Output the (x, y) coordinate of the center of the cell containing the given text.  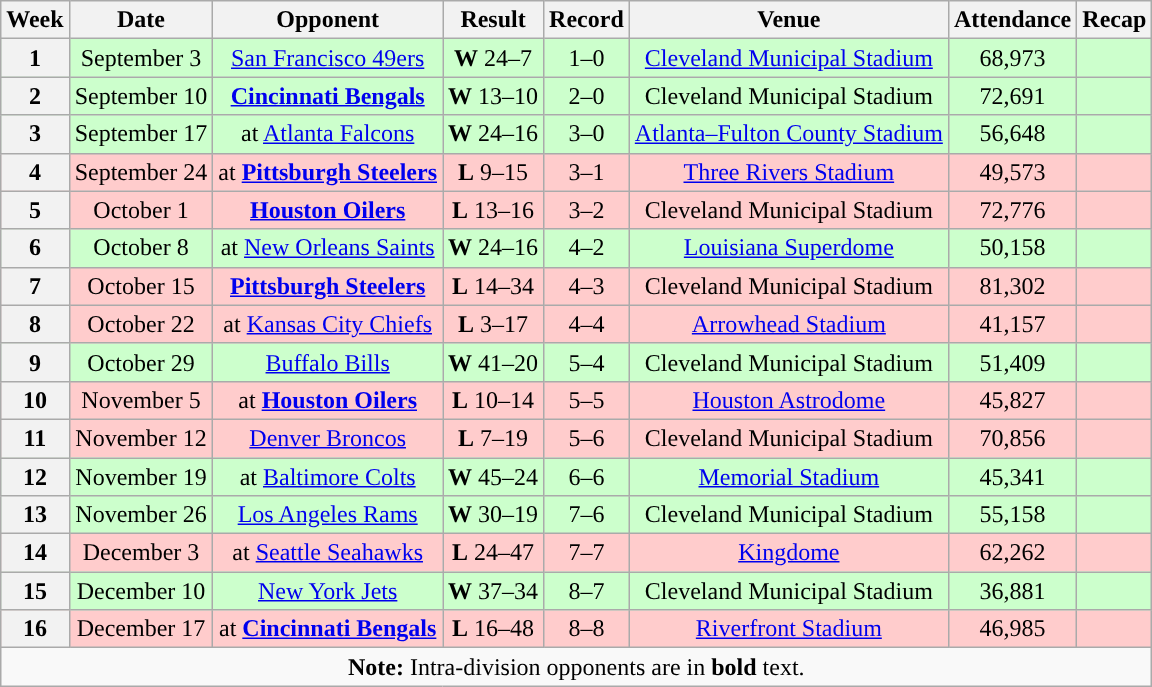
Result (494, 20)
1–0 (587, 58)
W 37–34 (494, 591)
68,973 (1012, 58)
14 (35, 553)
September 3 (141, 58)
3–1 (587, 172)
70,856 (1012, 438)
Louisiana Superdome (788, 248)
72,776 (1012, 210)
4–3 (587, 286)
Houston Oilers (328, 210)
41,157 (1012, 324)
November 12 (141, 438)
10 (35, 400)
13 (35, 515)
56,648 (1012, 134)
W 45–24 (494, 477)
October 29 (141, 362)
62,262 (1012, 553)
49,573 (1012, 172)
Riverfront Stadium (788, 629)
November 26 (141, 515)
12 (35, 477)
September 10 (141, 96)
72,691 (1012, 96)
L 9–15 (494, 172)
4–4 (587, 324)
December 10 (141, 591)
Week (35, 20)
4–2 (587, 248)
December 3 (141, 553)
36,881 (1012, 591)
46,985 (1012, 629)
W 13–10 (494, 96)
Atlanta–Fulton County Stadium (788, 134)
Pittsburgh Steelers (328, 286)
at Atlanta Falcons (328, 134)
Cincinnati Bengals (328, 96)
Attendance (1012, 20)
Kingdome (788, 553)
L 13–16 (494, 210)
L 24–47 (494, 553)
7–7 (587, 553)
October 15 (141, 286)
Date (141, 20)
2 (35, 96)
at Pittsburgh Steelers (328, 172)
7–6 (587, 515)
L 16–48 (494, 629)
55,158 (1012, 515)
5–4 (587, 362)
Houston Astrodome (788, 400)
3–2 (587, 210)
45,341 (1012, 477)
W 41–20 (494, 362)
6–6 (587, 477)
Note: Intra-division opponents are in bold text. (576, 667)
September 17 (141, 134)
Buffalo Bills (328, 362)
Opponent (328, 20)
1 (35, 58)
at Cincinnati Bengals (328, 629)
L 7–19 (494, 438)
4 (35, 172)
50,158 (1012, 248)
W 30–19 (494, 515)
Denver Broncos (328, 438)
5 (35, 210)
at New Orleans Saints (328, 248)
Los Angeles Rams (328, 515)
at Baltimore Colts (328, 477)
3 (35, 134)
2–0 (587, 96)
3–0 (587, 134)
81,302 (1012, 286)
9 (35, 362)
8–8 (587, 629)
San Francisco 49ers (328, 58)
at Seattle Seahawks (328, 553)
51,409 (1012, 362)
L 10–14 (494, 400)
45,827 (1012, 400)
7 (35, 286)
Arrowhead Stadium (788, 324)
Recap (1114, 20)
November 5 (141, 400)
W 24–7 (494, 58)
October 1 (141, 210)
September 24 (141, 172)
11 (35, 438)
November 19 (141, 477)
5–5 (587, 400)
Three Rivers Stadium (788, 172)
at Houston Oilers (328, 400)
8 (35, 324)
October 22 (141, 324)
October 8 (141, 248)
Memorial Stadium (788, 477)
15 (35, 591)
5–6 (587, 438)
L 3–17 (494, 324)
Record (587, 20)
6 (35, 248)
8–7 (587, 591)
L 14–34 (494, 286)
16 (35, 629)
New York Jets (328, 591)
at Kansas City Chiefs (328, 324)
December 17 (141, 629)
Venue (788, 20)
